Return [x, y] of the center of cell containing provided text 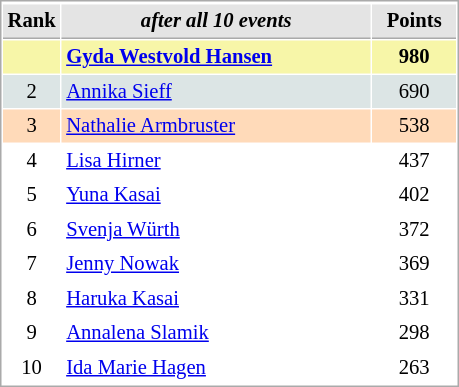
Gyda Westvold Hansen [216, 56]
Jenny Nowak [216, 264]
690 [414, 92]
437 [414, 160]
Rank [32, 21]
6 [32, 230]
538 [414, 126]
after all 10 events [216, 21]
Annalena Slamik [216, 332]
Svenja Würth [216, 230]
2 [32, 92]
Points [414, 21]
372 [414, 230]
5 [32, 194]
Yuna Kasai [216, 194]
7 [32, 264]
298 [414, 332]
980 [414, 56]
3 [32, 126]
10 [32, 368]
9 [32, 332]
4 [32, 160]
Ida Marie Hagen [216, 368]
402 [414, 194]
331 [414, 298]
263 [414, 368]
8 [32, 298]
Annika Sieff [216, 92]
Haruka Kasai [216, 298]
Nathalie Armbruster [216, 126]
369 [414, 264]
Lisa Hirner [216, 160]
